Output the [x, y] coordinate of the center of the cell containing the given text.  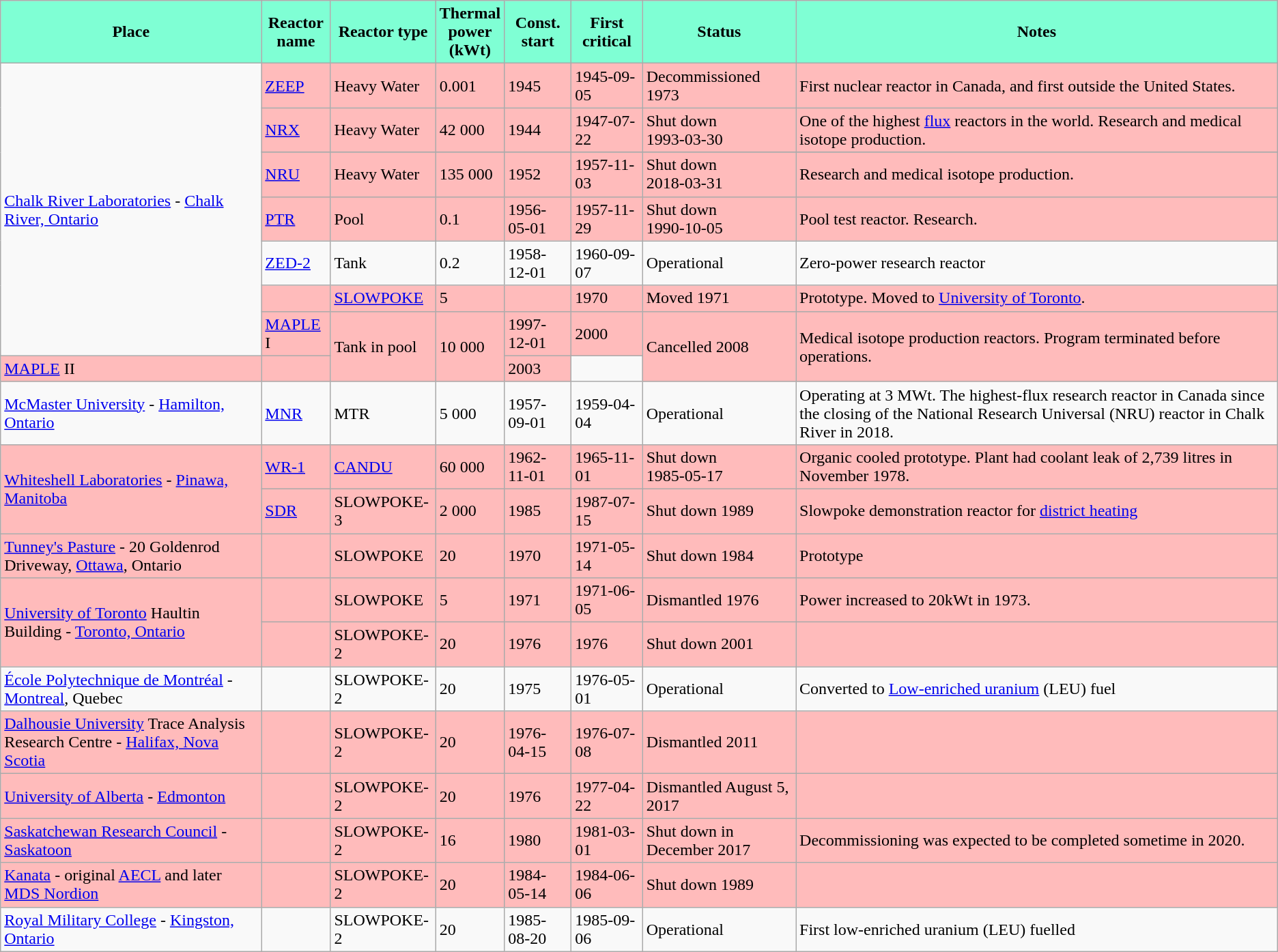
Tank in pool [383, 347]
Dalhousie University Trace Analysis Research Centre - Halifax, Nova Scotia [131, 742]
1960-09-07 [608, 263]
Dismantled August 5, 2017 [719, 796]
0.001 [470, 86]
0.2 [470, 263]
Shut down 1984 [719, 556]
First low-enriched uranium (LEU) fuelled [1037, 929]
1957-11-03 [608, 175]
Royal Military College - Kingston, Ontario [131, 929]
Const. start [538, 32]
1976-04-15 [538, 742]
1987-07-15 [608, 510]
1944 [538, 130]
1971 [538, 601]
CANDU [383, 467]
1985 [538, 510]
Shut down in December 2017 [719, 841]
1947-07-22 [608, 130]
Cancelled 2008 [719, 347]
PTR [296, 218]
Dismantled 2011 [719, 742]
Shut down1990-10-05 [719, 218]
SDR [296, 510]
University of Alberta - Edmonton [131, 796]
Pool test reactor. Research. [1037, 218]
Whiteshell Laboratories - Pinawa, Manitoba [131, 489]
2 000 [470, 510]
16 [470, 841]
MNR [296, 413]
1980 [538, 841]
Decommissioning was expected to be completed sometime in 2020. [1037, 841]
1977-04-22 [608, 796]
First critical [608, 32]
Zero-power research reactor [1037, 263]
Shut down1993-03-30 [719, 130]
ZED-2 [296, 263]
Place [131, 32]
Slowpoke demonstration reactor for district heating [1037, 510]
1959-04-04 [608, 413]
135 000 [470, 175]
Moved 1971 [719, 298]
NRX [296, 130]
Reactor type [383, 32]
1984-06-06 [608, 884]
1971-05-14 [608, 556]
Prototype. Moved to University of Toronto. [1037, 298]
1981-03-01 [608, 841]
1976-07-08 [608, 742]
1965-11-01 [608, 467]
WR-1 [296, 467]
Research and medical isotope production. [1037, 175]
Medical isotope production reactors. Program terminated before operations. [1037, 347]
1957-11-29 [608, 218]
MTR [383, 413]
Prototype [1037, 556]
École Polytechnique de Montréal - Montreal, Quebec [131, 689]
2003 [538, 369]
60 000 [470, 467]
MAPLE I [296, 333]
Organic cooled prototype. Plant had coolant leak of 2,739 litres in November 1978. [1037, 467]
Shut down2018-03-31 [719, 175]
McMaster University - Hamilton, Ontario [131, 413]
Saskatchewan Research Council - Saskatoon [131, 841]
MAPLE II [131, 369]
Notes [1037, 32]
1956-05-01 [538, 218]
Shut down1985-05-17 [719, 467]
Converted to Low-enriched uranium (LEU) fuel [1037, 689]
University of Toronto Haultin Building - Toronto, Ontario [131, 622]
Pool [383, 218]
NRU [296, 175]
Dismantled 1976 [719, 601]
One of the highest flux reactors in the world. Research and medical isotope production. [1037, 130]
42 000 [470, 130]
0.1 [470, 218]
Tunney's Pasture - 20 Goldenrod Driveway, Ottawa, Ontario [131, 556]
ZEEP [296, 86]
5 000 [470, 413]
Shut down 2001 [719, 644]
1945 [538, 86]
Tank [383, 263]
First nuclear reactor in Canada, and first outside the United States. [1037, 86]
1997-12-01 [538, 333]
1962-11-01 [538, 467]
1952 [538, 175]
1985-09-06 [608, 929]
1971-06-05 [608, 601]
Kanata - original AECL and later MDS Nordion [131, 884]
SLOWPOKE-3 [383, 510]
Power increased to 20kWt in 1973. [1037, 601]
Decommissioned1973 [719, 86]
1958-12-01 [538, 263]
10 000 [470, 347]
Status [719, 32]
1945-09-05 [608, 86]
2000 [608, 333]
1957-09-01 [538, 413]
Thermal power (kWt) [470, 32]
1985-08-20 [538, 929]
1984-05-14 [538, 884]
1976-05-01 [608, 689]
1975 [538, 689]
Reactor name [296, 32]
Chalk River Laboratories - Chalk River, Ontario [131, 210]
